Locate the cell with the specified text and output its [X, Y] center coordinate. 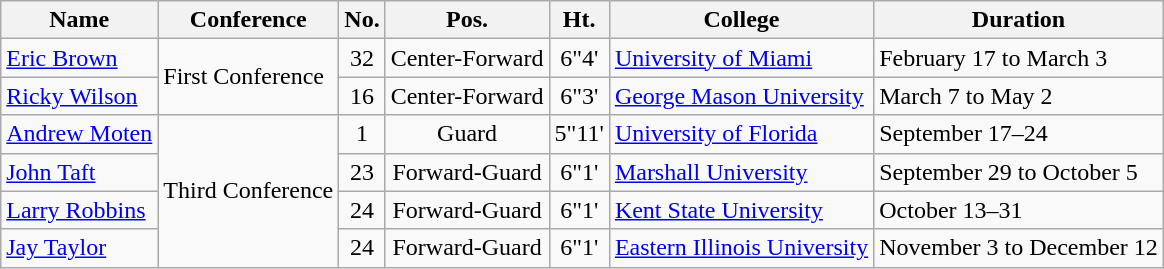
September 17–24 [1019, 134]
Larry Robbins [80, 210]
Ricky Wilson [80, 96]
University of Miami [741, 58]
23 [362, 172]
No. [362, 20]
6"3' [579, 96]
March 7 to May 2 [1019, 96]
Andrew Moten [80, 134]
5"11' [579, 134]
16 [362, 96]
College [741, 20]
Eastern Illinois University [741, 248]
1 [362, 134]
32 [362, 58]
Marshall University [741, 172]
Ht. [579, 20]
Kent State University [741, 210]
6"4' [579, 58]
February 17 to March 3 [1019, 58]
Jay Taylor [80, 248]
Third Conference [248, 191]
September 29 to October 5 [1019, 172]
University of Florida [741, 134]
John Taft [80, 172]
Pos. [467, 20]
First Conference [248, 77]
November 3 to December 12 [1019, 248]
George Mason University [741, 96]
October 13–31 [1019, 210]
Conference [248, 20]
Duration [1019, 20]
Guard [467, 134]
Name [80, 20]
Eric Brown [80, 58]
